Search for the cell housing the specified text and yield its [X, Y] center coordinate. 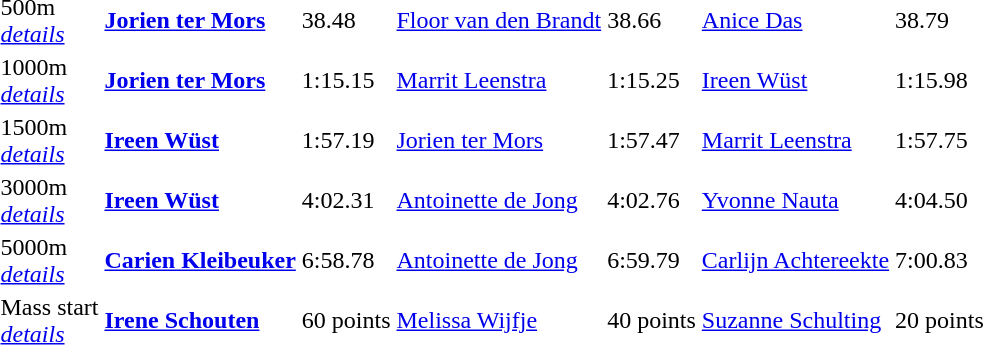
Yvonne Nauta [795, 200]
4:02.31 [346, 200]
1:15.25 [652, 80]
6:58.78 [346, 260]
Carlijn Achtereekte [795, 260]
4:02.76 [652, 200]
1:57.47 [652, 140]
Carien Kleibeuker [200, 260]
6:59.79 [652, 260]
1:57.19 [346, 140]
1:15.15 [346, 80]
